Find where the given text appears and provide that cell's center as [X, Y] coordinate. 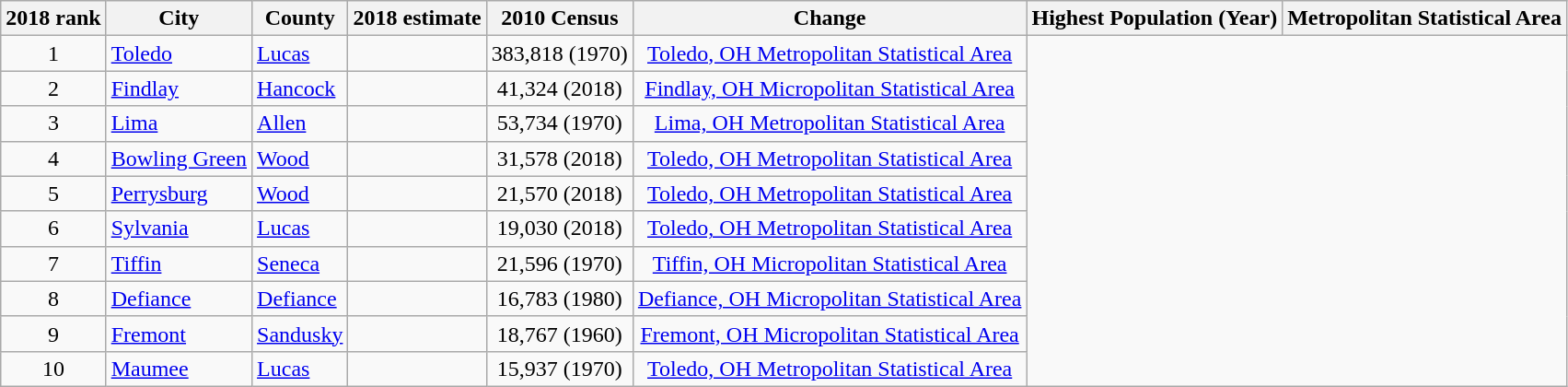
4 [53, 158]
Perrysburg [179, 193]
Findlay [179, 88]
21,570 (2018) [560, 193]
7 [53, 264]
Bowling Green [179, 158]
383,818 (1970) [560, 53]
2018 rank [53, 18]
Highest Population (Year) [1155, 18]
County [300, 18]
City [179, 18]
1 [53, 53]
Tiffin, OH Micropolitan Statistical Area [830, 264]
Sylvania [179, 229]
16,783 (1980) [560, 299]
Hancock [300, 88]
53,734 (1970) [560, 123]
Seneca [300, 264]
15,937 (1970) [560, 369]
19,030 (2018) [560, 229]
31,578 (2018) [560, 158]
10 [53, 369]
Defiance, OH Micropolitan Statistical Area [830, 299]
3 [53, 123]
Metropolitan Statistical Area [1425, 18]
Maumee [179, 369]
41,324 (2018) [560, 88]
Lima [179, 123]
8 [53, 299]
21,596 (1970) [560, 264]
Findlay, OH Micropolitan Statistical Area [830, 88]
Allen [300, 123]
Change [830, 18]
Fremont, OH Micropolitan Statistical Area [830, 334]
18,767 (1960) [560, 334]
2018 estimate [417, 18]
Fremont [179, 334]
Sandusky [300, 334]
9 [53, 334]
2010 Census [560, 18]
Lima, OH Metropolitan Statistical Area [830, 123]
Toledo [179, 53]
2 [53, 88]
6 [53, 229]
5 [53, 193]
Tiffin [179, 264]
